Search for the cell housing the specified text and yield its [x, y] center coordinate. 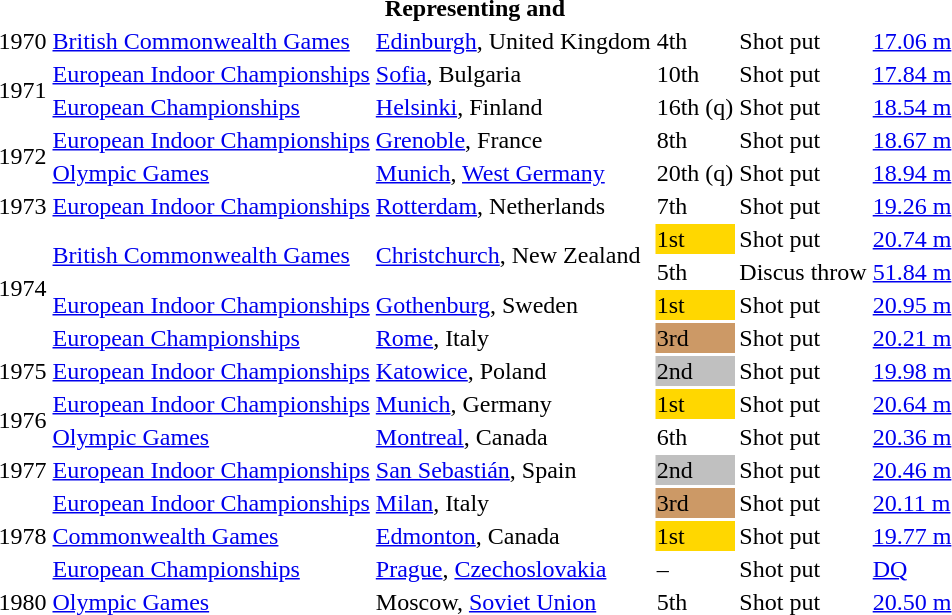
Prague, Czechoslovakia [513, 569]
8th [695, 140]
Montreal, Canada [513, 437]
16th (q) [695, 107]
7th [695, 206]
20th (q) [695, 173]
San Sebastián, Spain [513, 470]
Grenoble, France [513, 140]
5th [695, 272]
Rome, Italy [513, 338]
– [695, 569]
Munich, West Germany [513, 173]
Commonwealth Games [211, 536]
Edmonton, Canada [513, 536]
Katowice, Poland [513, 371]
Milan, Italy [513, 503]
10th [695, 74]
Edinburgh, United Kingdom [513, 41]
Gothenburg, Sweden [513, 305]
6th [695, 437]
Christchurch, New Zealand [513, 256]
4th [695, 41]
Helsinki, Finland [513, 107]
Munich, Germany [513, 404]
Rotterdam, Netherlands [513, 206]
Discus throw [803, 272]
Sofia, Bulgaria [513, 74]
